For the text-containing cell, return its midpoint in (X, Y) coordinate format. 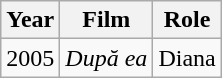
Film (106, 20)
Diana (187, 58)
După ea (106, 58)
2005 (30, 58)
Role (187, 20)
Year (30, 20)
